Identify which cell holds the provided text, then report its (x, y) central coordinate. 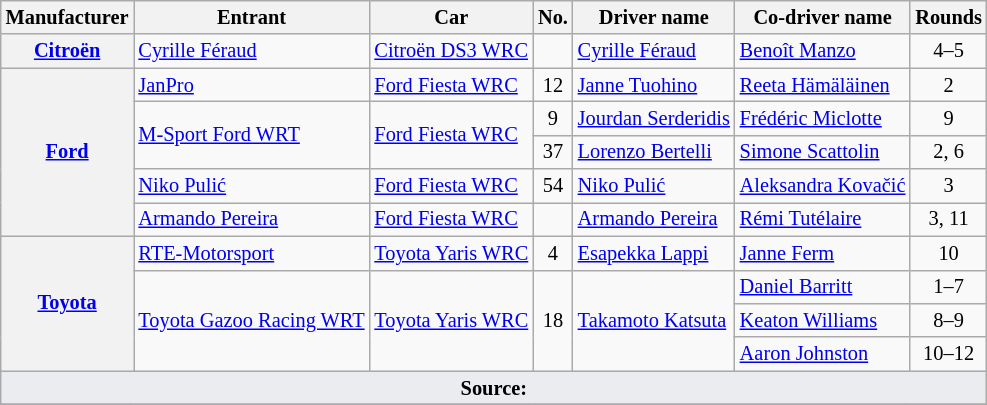
Aleksandra Kovačić (823, 186)
12 (553, 85)
Reeta Hämäläinen (823, 85)
Benoît Manzo (823, 51)
Keaton Williams (823, 320)
54 (553, 186)
Rémi Tutélaire (823, 219)
4–5 (948, 51)
Jourdan Serderidis (654, 118)
Janne Tuohino (654, 85)
10–12 (948, 354)
Daniel Barritt (823, 287)
Entrant (252, 17)
No. (553, 17)
RTE-Motorsport (252, 253)
Citroën (68, 51)
Simone Scattolin (823, 152)
Frédéric Miclotte (823, 118)
Toyota (68, 304)
Toyota Gazoo Racing WRT (252, 320)
JanPro (252, 85)
8–9 (948, 320)
Takamoto Katsuta (654, 320)
2, 6 (948, 152)
M-Sport Ford WRT (252, 134)
Ford (68, 152)
1–7 (948, 287)
18 (553, 320)
3 (948, 186)
2 (948, 85)
Citroën DS3 WRC (451, 51)
Manufacturer (68, 17)
37 (553, 152)
Esapekka Lappi (654, 253)
Lorenzo Bertelli (654, 152)
3, 11 (948, 219)
Janne Ferm (823, 253)
Car (451, 17)
4 (553, 253)
Source: (494, 388)
Co-driver name (823, 17)
Aaron Johnston (823, 354)
Driver name (654, 17)
Rounds (948, 17)
10 (948, 253)
